Return the [x, y] coordinate for the center point of the cell that contains the specified text.  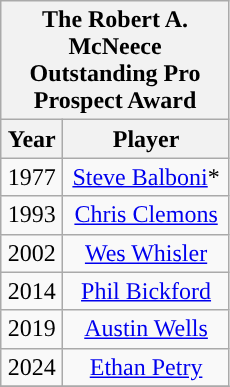
Ethan Petry [146, 367]
1977 [32, 177]
Player [146, 139]
2014 [32, 291]
Austin Wells [146, 329]
Chris Clemons [146, 215]
2002 [32, 253]
Year [32, 139]
The Robert A. McNeece Outstanding Pro Prospect Award [116, 60]
2019 [32, 329]
Steve Balboni* [146, 177]
Phil Bickford [146, 291]
Wes Whisler [146, 253]
2024 [32, 367]
1993 [32, 215]
